For the text-containing cell, return its midpoint in (x, y) coordinate format. 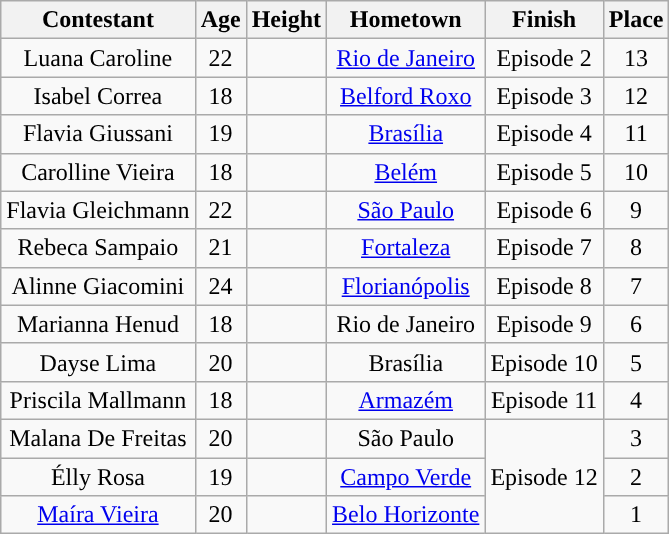
Élly Rosa (98, 477)
10 (636, 172)
Priscila Mallmann (98, 400)
Episode 7 (544, 248)
Episode 6 (544, 210)
Hometown (406, 20)
12 (636, 96)
7 (636, 286)
Dayse Lima (98, 362)
6 (636, 324)
Maíra Vieira (98, 515)
5 (636, 362)
Contestant (98, 20)
8 (636, 248)
Episode 10 (544, 362)
Flavia Gleichmann (98, 210)
Episode 5 (544, 172)
Episode 12 (544, 476)
Isabel Correa (98, 96)
4 (636, 400)
Alinne Giacomini (98, 286)
Belford Roxo (406, 96)
Florianópolis (406, 286)
Flavia Giussani (98, 134)
Armazém (406, 400)
Place (636, 20)
Marianna Henud (98, 324)
Episode 8 (544, 286)
Fortaleza (406, 248)
Finish (544, 20)
Carolline Vieira (98, 172)
Episode 11 (544, 400)
Episode 9 (544, 324)
Age (220, 20)
24 (220, 286)
3 (636, 438)
Malana De Freitas (98, 438)
Episode 2 (544, 58)
Height (286, 20)
13 (636, 58)
Campo Verde (406, 477)
9 (636, 210)
Rebeca Sampaio (98, 248)
2 (636, 477)
Belo Horizonte (406, 515)
11 (636, 134)
Episode 3 (544, 96)
1 (636, 515)
21 (220, 248)
Belém (406, 172)
Episode 4 (544, 134)
Luana Caroline (98, 58)
